Find where the given text appears and provide that cell's center as (X, Y) coordinate. 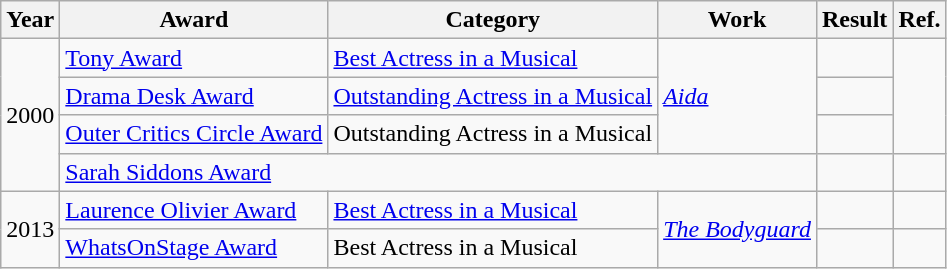
Category (493, 20)
The Bodyguard (738, 229)
WhatsOnStage Award (194, 248)
Award (194, 20)
Sarah Siddons Award (438, 172)
Aida (738, 96)
Work (738, 20)
Laurence Olivier Award (194, 210)
Result (854, 20)
Year (30, 20)
2013 (30, 229)
2000 (30, 115)
Tony Award (194, 58)
Ref. (920, 20)
Drama Desk Award (194, 96)
Outer Critics Circle Award (194, 134)
